Output the (x, y) coordinate of the center of the cell containing the given text.  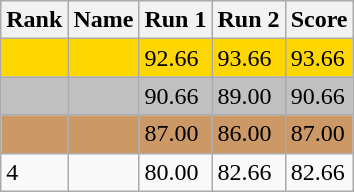
80.00 (176, 172)
92.66 (176, 58)
89.00 (248, 96)
4 (34, 172)
Score (319, 20)
Name (104, 20)
Rank (34, 20)
Run 1 (176, 20)
Run 2 (248, 20)
86.00 (248, 134)
